Determine the [x, y] coordinate at the center of the cell enclosing the given text.  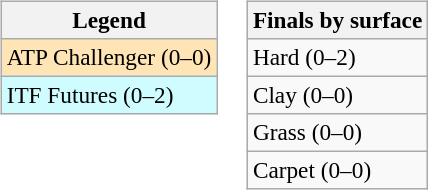
Legend [108, 20]
Hard (0–2) [337, 57]
ATP Challenger (0–0) [108, 57]
ITF Futures (0–2) [108, 95]
Grass (0–0) [337, 133]
Finals by surface [337, 20]
Clay (0–0) [337, 95]
Carpet (0–0) [337, 171]
